Locate the cell with the specified text and output its [x, y] center coordinate. 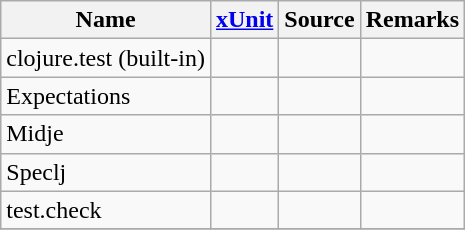
Expectations [106, 96]
clojure.test (built-in) [106, 58]
xUnit [244, 20]
Remarks [412, 20]
Name [106, 20]
Midje [106, 134]
test.check [106, 210]
Source [320, 20]
Speclj [106, 172]
